Scan for the cell matching the given text and deliver its (X, Y) coordinate at center. 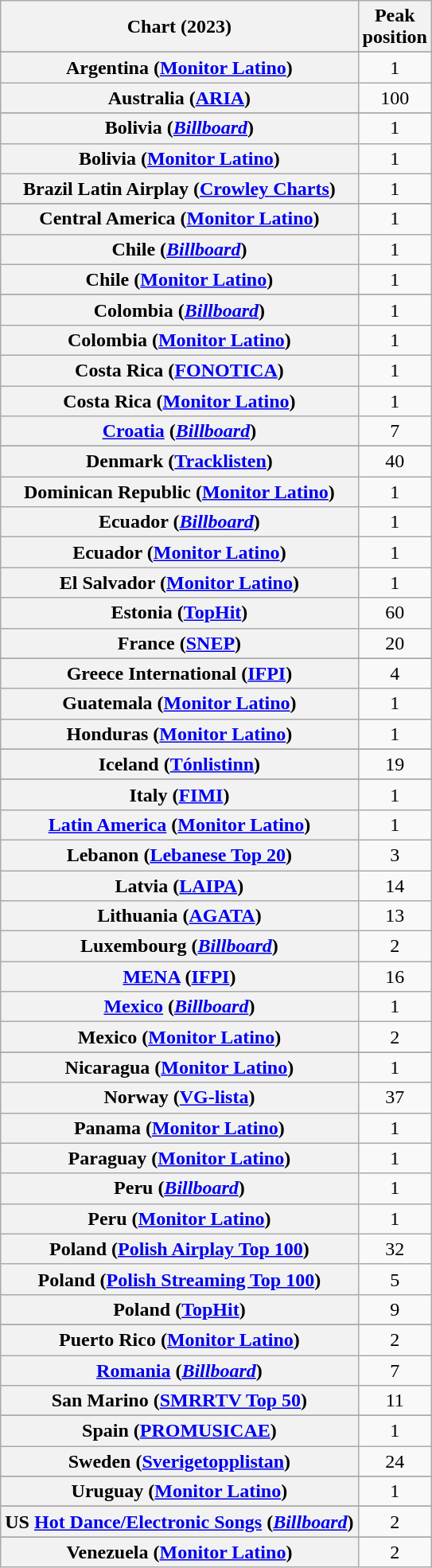
5 (395, 1279)
Peru (Monitor Latino) (180, 1219)
Norway (VG-lista) (180, 1098)
MENA (IFPI) (180, 977)
37 (395, 1098)
Bolivia (Monitor Latino) (180, 158)
Chile (Monitor Latino) (180, 279)
100 (395, 98)
Spain (PROMUSICAE) (180, 1431)
Mexico (Monitor Latino) (180, 1037)
Estonia (TopHit) (180, 613)
France (SNEP) (180, 643)
Uruguay (Monitor Latino) (180, 1492)
Honduras (Monitor Latino) (180, 734)
Lebanon (Lebanese Top 20) (180, 855)
Peakposition (395, 27)
Peru (Billboard) (180, 1188)
Poland (Polish Streaming Top 100) (180, 1279)
Costa Rica (Monitor Latino) (180, 400)
9 (395, 1309)
Latin America (Monitor Latino) (180, 825)
El Salvador (Monitor Latino) (180, 583)
Mexico (Billboard) (180, 1007)
Costa Rica (FONOTICA) (180, 370)
Panama (Monitor Latino) (180, 1128)
20 (395, 643)
San Marino (SMRRTV Top 50) (180, 1401)
60 (395, 613)
US Hot Dance/Electronic Songs (Billboard) (180, 1522)
Latvia (LAIPA) (180, 886)
16 (395, 977)
Dominican Republic (Monitor Latino) (180, 492)
Greece International (IFPI) (180, 673)
Iceland (Tónlistinn) (180, 764)
14 (395, 886)
Romania (Billboard) (180, 1370)
Luxembourg (Billboard) (180, 946)
Bolivia (Billboard) (180, 128)
Lithuania (AGATA) (180, 916)
3 (395, 855)
40 (395, 462)
Chile (Billboard) (180, 249)
Venezuela (Monitor Latino) (180, 1552)
Paraguay (Monitor Latino) (180, 1158)
Guatemala (Monitor Latino) (180, 704)
Croatia (Billboard) (180, 431)
11 (395, 1401)
Australia (ARIA) (180, 98)
19 (395, 764)
4 (395, 673)
Central America (Monitor Latino) (180, 219)
Nicaragua (Monitor Latino) (180, 1067)
Brazil Latin Airplay (Crowley Charts) (180, 189)
Puerto Rico (Monitor Latino) (180, 1340)
Poland (Polish Airplay Top 100) (180, 1249)
13 (395, 916)
32 (395, 1249)
Ecuador (Billboard) (180, 522)
Poland (TopHit) (180, 1309)
Argentina (Monitor Latino) (180, 68)
Colombia (Monitor Latino) (180, 340)
Denmark (Tracklisten) (180, 462)
Sweden (Sverigetopplistan) (180, 1461)
24 (395, 1461)
Chart (2023) (180, 27)
Italy (FIMI) (180, 794)
Colombia (Billboard) (180, 310)
Ecuador (Monitor Latino) (180, 552)
